Determine the [x, y] coordinate at the center of the cell enclosing the given text.  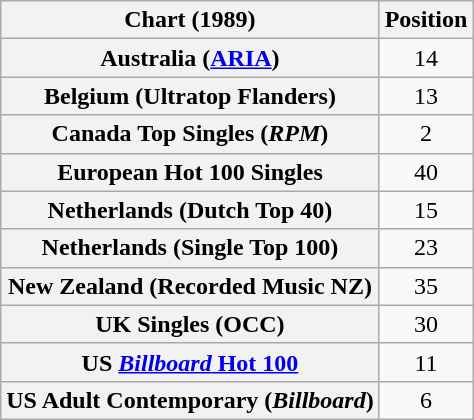
New Zealand (Recorded Music NZ) [190, 286]
US Adult Contemporary (Billboard) [190, 400]
30 [426, 324]
Netherlands (Single Top 100) [190, 248]
2 [426, 134]
Belgium (Ultratop Flanders) [190, 96]
Position [426, 20]
13 [426, 96]
6 [426, 400]
23 [426, 248]
Netherlands (Dutch Top 40) [190, 210]
Chart (1989) [190, 20]
US Billboard Hot 100 [190, 362]
Australia (ARIA) [190, 58]
15 [426, 210]
UK Singles (OCC) [190, 324]
11 [426, 362]
14 [426, 58]
35 [426, 286]
European Hot 100 Singles [190, 172]
Canada Top Singles (RPM) [190, 134]
40 [426, 172]
